Capture the cell that displays the provided text and extract its (X, Y) central coordinate. 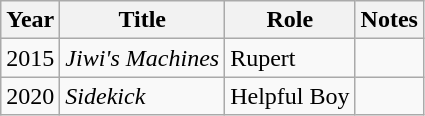
2020 (30, 96)
Jiwi's Machines (142, 58)
Notes (389, 20)
Role (290, 20)
Sidekick (142, 96)
Rupert (290, 58)
Title (142, 20)
2015 (30, 58)
Helpful Boy (290, 96)
Year (30, 20)
